Scan for the cell matching the given text and deliver its [x, y] coordinate at center. 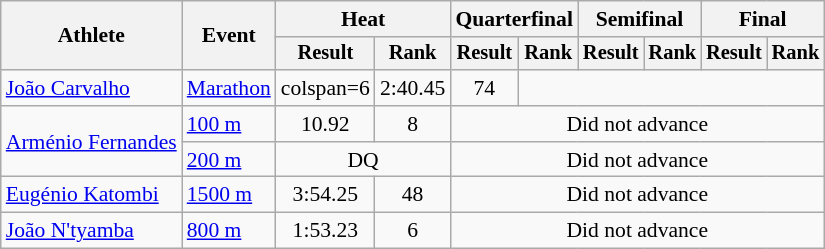
3:54.25 [326, 195]
6 [412, 231]
Final [762, 19]
8 [412, 124]
100 m [229, 124]
2:40.45 [412, 88]
João Carvalho [92, 88]
DQ [364, 160]
48 [412, 195]
colspan=6 [326, 88]
Event [229, 36]
Arménio Fernandes [92, 142]
Semifinal [640, 19]
João N'tyamba [92, 231]
800 m [229, 231]
200 m [229, 160]
74 [484, 88]
Eugénio Katombi [92, 195]
10.92 [326, 124]
1500 m [229, 195]
Marathon [229, 88]
Athlete [92, 36]
1:53.23 [326, 231]
Quarterfinal [514, 19]
Heat [364, 19]
